Output the (X, Y) coordinate of the center of the cell containing the given text.  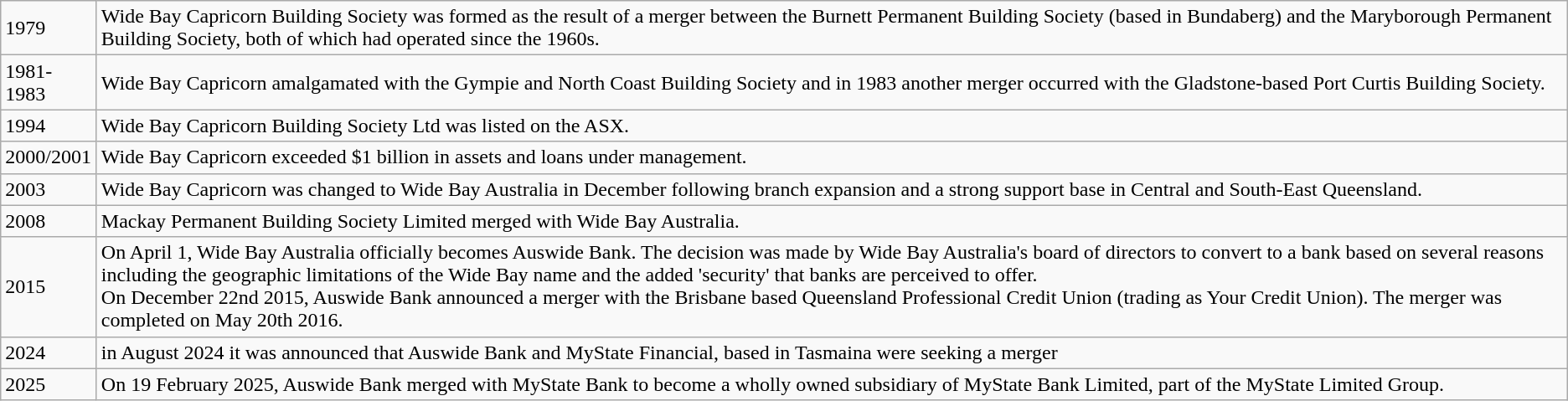
1979 (49, 28)
2025 (49, 384)
in August 2024 it was announced that Auswide Bank and MyState Financial, based in Tasmaina were seeking a merger (832, 352)
2003 (49, 189)
1981-1983 (49, 82)
2008 (49, 221)
Mackay Permanent Building Society Limited merged with Wide Bay Australia. (832, 221)
2000/2001 (49, 157)
2015 (49, 286)
Wide Bay Capricorn exceeded $1 billion in assets and loans under management. (832, 157)
1994 (49, 126)
Wide Bay Capricorn Building Society Ltd was listed on the ASX. (832, 126)
2024 (49, 352)
